Output the [X, Y] coordinate of the center of the cell containing the given text.  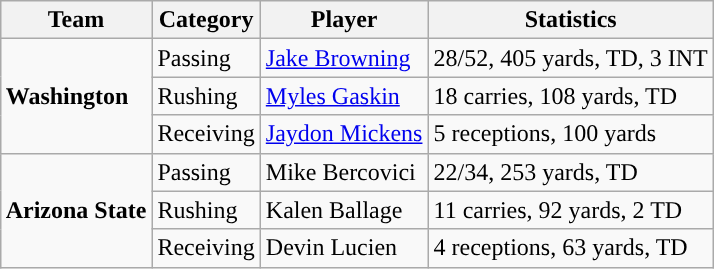
18 carries, 108 yards, TD [570, 96]
5 receptions, 100 yards [570, 134]
4 receptions, 63 yards, TD [570, 248]
Team [76, 20]
Devin Lucien [344, 248]
Washington [76, 96]
Mike Bercovici [344, 172]
28/52, 405 yards, TD, 3 INT [570, 58]
Jake Browning [344, 58]
Category [206, 20]
11 carries, 92 yards, 2 TD [570, 210]
Kalen Ballage [344, 210]
Myles Gaskin [344, 96]
Jaydon Mickens [344, 134]
Player [344, 20]
Statistics [570, 20]
Arizona State [76, 210]
22/34, 253 yards, TD [570, 172]
